Capture the cell that displays the provided text and extract its (x, y) central coordinate. 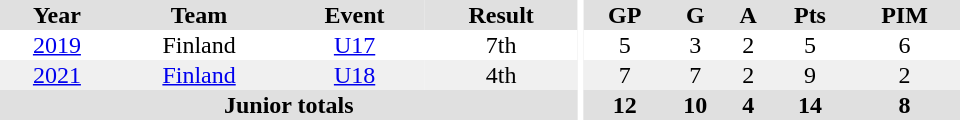
10 (695, 105)
4 (748, 105)
Team (199, 15)
Pts (810, 15)
3 (695, 45)
12 (624, 105)
U17 (354, 45)
Year (57, 15)
GP (624, 15)
G (695, 15)
2021 (57, 75)
A (748, 15)
U18 (354, 75)
Junior totals (288, 105)
4th (502, 75)
7th (502, 45)
8 (904, 105)
Event (354, 15)
Result (502, 15)
14 (810, 105)
2019 (57, 45)
6 (904, 45)
PIM (904, 15)
9 (810, 75)
